Pinpoint the cell where the given text exists, returning its [X, Y] midpoint coordinate. 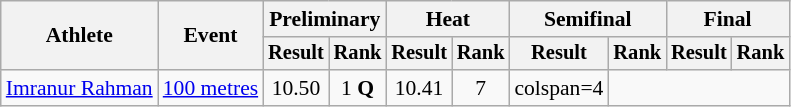
colspan=4 [558, 88]
Semifinal [588, 19]
Imranur Rahman [80, 88]
10.41 [419, 88]
100 metres [210, 88]
Heat [448, 19]
Event [210, 36]
Final [728, 19]
Preliminary [324, 19]
1 Q [358, 88]
7 [481, 88]
Athlete [80, 36]
10.50 [296, 88]
